Identify which cell holds the provided text, then report its (X, Y) central coordinate. 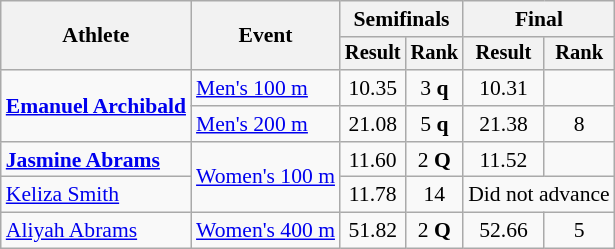
10.35 (373, 88)
Event (266, 36)
5 q (435, 124)
Men's 100 m (266, 88)
8 (580, 124)
Women's 100 m (266, 178)
21.08 (373, 124)
Men's 200 m (266, 124)
Athlete (96, 36)
Jasmine Abrams (96, 160)
Keliza Smith (96, 195)
52.66 (504, 231)
11.78 (373, 195)
5 (580, 231)
11.60 (373, 160)
51.82 (373, 231)
Aliyah Abrams (96, 231)
Women's 400 m (266, 231)
14 (435, 195)
Emanuel Archibald (96, 106)
Did not advance (539, 195)
Semifinals (402, 19)
11.52 (504, 160)
3 q (435, 88)
10.31 (504, 88)
Final (539, 19)
21.38 (504, 124)
